Output the (x, y) coordinate of the center of the cell containing the given text.  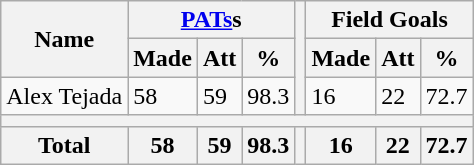
Total (64, 145)
Field Goals (390, 20)
Alex Tejada (64, 96)
PATss (212, 20)
Name (64, 39)
